Search for the cell housing the specified text and yield its [X, Y] center coordinate. 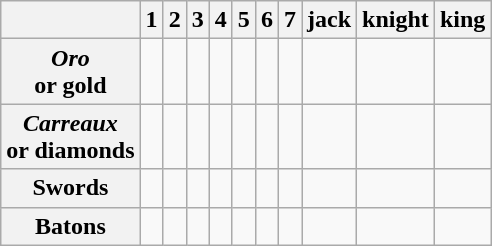
6 [266, 20]
Carreauxor diamonds [70, 136]
jack [330, 20]
knight [396, 20]
3 [198, 20]
2 [174, 20]
1 [152, 20]
Swords [70, 188]
Batons [70, 226]
Oroor gold [70, 72]
king [462, 20]
7 [290, 20]
5 [244, 20]
4 [220, 20]
